Pinpoint the cell where the given text exists, returning its (x, y) midpoint coordinate. 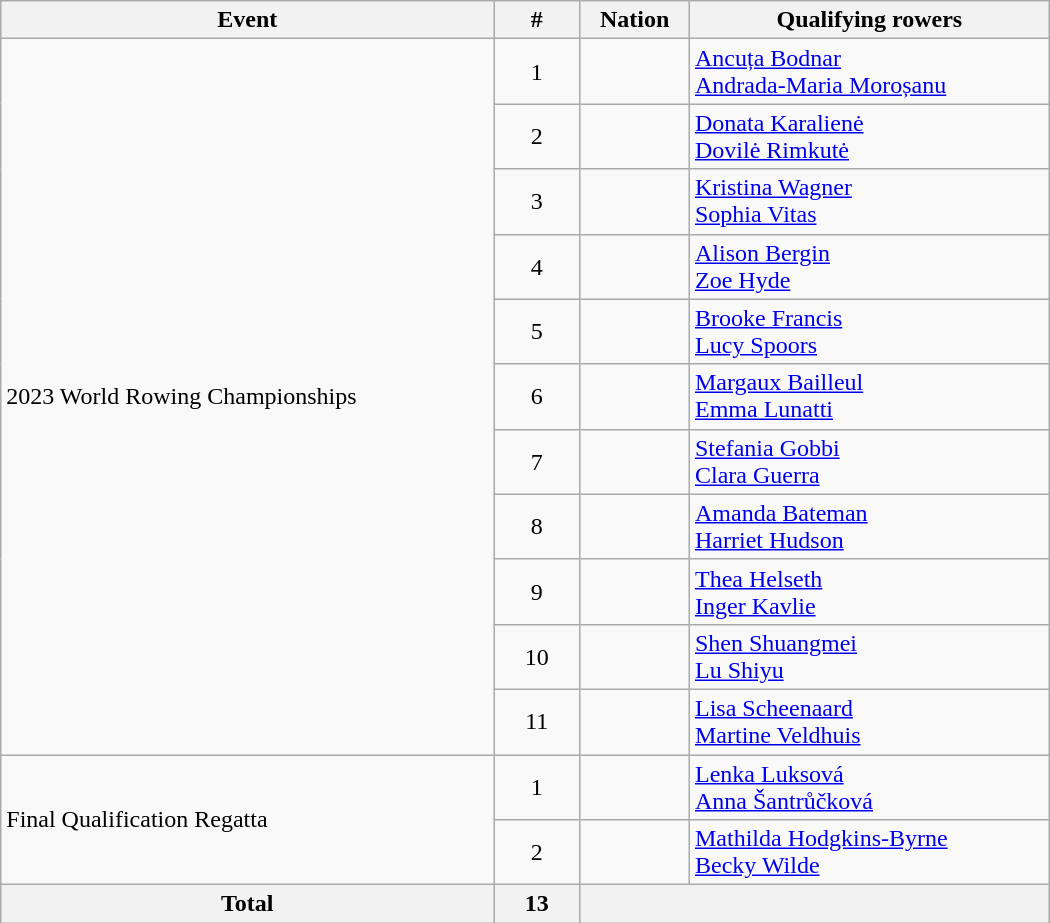
10 (537, 656)
Nation (635, 20)
11 (537, 722)
Stefania GobbiClara Guerra (869, 462)
8 (537, 526)
Total (248, 904)
Kristina WagnerSophia Vitas (869, 202)
4 (537, 266)
Lenka LuksováAnna Šantrůčková (869, 786)
Shen ShuangmeiLu Shiyu (869, 656)
Mathilda Hodgkins-ByrneBecky Wilde (869, 852)
Event (248, 20)
# (537, 20)
Brooke FrancisLucy Spoors (869, 332)
7 (537, 462)
5 (537, 332)
9 (537, 592)
13 (537, 904)
3 (537, 202)
Qualifying rowers (869, 20)
Lisa ScheenaardMartine Veldhuis (869, 722)
Donata KaralienėDovilė Rimkutė (869, 136)
2023 World Rowing Championships (248, 397)
Amanda BatemanHarriet Hudson (869, 526)
6 (537, 396)
Margaux BailleulEmma Lunatti (869, 396)
Alison BerginZoe Hyde (869, 266)
Ancuța BodnarAndrada-Maria Moroșanu (869, 72)
Final Qualification Regatta (248, 819)
Thea HelsethInger Kavlie (869, 592)
